Detect which cell encompasses the target text, then output its (x, y) center coordinate. 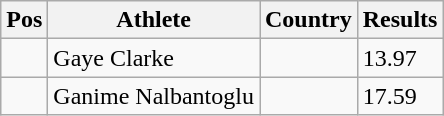
17.59 (400, 96)
Results (400, 20)
Pos (24, 20)
Ganime Nalbantoglu (154, 96)
13.97 (400, 58)
Athlete (154, 20)
Country (309, 20)
Gaye Clarke (154, 58)
